From the cell containing the given text, extract its center point as [x, y] coordinate. 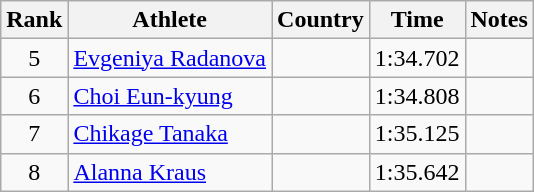
1:34.808 [417, 96]
Athlete [170, 20]
1:35.125 [417, 134]
Notes [499, 20]
Chikage Tanaka [170, 134]
1:35.642 [417, 172]
8 [34, 172]
Rank [34, 20]
Country [321, 20]
7 [34, 134]
Alanna Kraus [170, 172]
Time [417, 20]
1:34.702 [417, 58]
Evgeniya Radanova [170, 58]
5 [34, 58]
Choi Eun-kyung [170, 96]
6 [34, 96]
